Identify which cell holds the provided text, then report its (x, y) central coordinate. 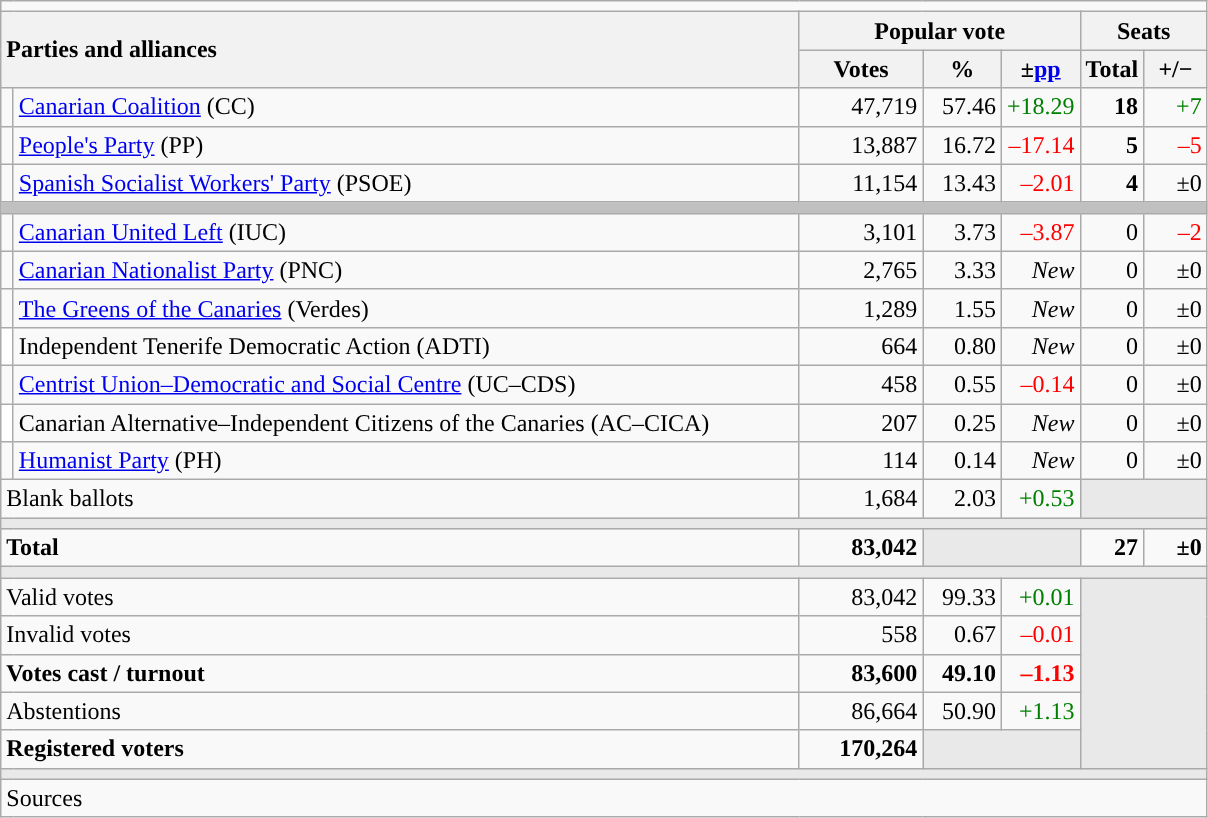
Invalid votes (400, 635)
0.67 (962, 635)
Canarian Alternative–Independent Citizens of the Canaries (AC–CICA) (406, 423)
2,765 (861, 270)
+7 (1176, 107)
+/− (1176, 69)
Independent Tenerife Democratic Action (ADTI) (406, 346)
11,154 (861, 183)
Seats (1144, 31)
3.33 (962, 270)
86,664 (861, 711)
+0.53 (1040, 499)
13,887 (861, 145)
Canarian Nationalist Party (PNC) (406, 270)
50.90 (962, 711)
83,600 (861, 673)
16.72 (962, 145)
–0.14 (1040, 384)
–3.87 (1040, 232)
+0.01 (1040, 597)
0.80 (962, 346)
Sources (604, 798)
27 (1112, 548)
4 (1112, 183)
57.46 (962, 107)
3.73 (962, 232)
Humanist Party (PH) (406, 461)
–0.01 (1040, 635)
Spanish Socialist Workers' Party (PSOE) (406, 183)
558 (861, 635)
0.55 (962, 384)
People's Party (PP) (406, 145)
114 (861, 461)
Parties and alliances (400, 50)
% (962, 69)
1,684 (861, 499)
1.55 (962, 308)
Registered voters (400, 749)
+18.29 (1040, 107)
Canarian United Left (IUC) (406, 232)
458 (861, 384)
170,264 (861, 749)
207 (861, 423)
Popular vote (940, 31)
–2 (1176, 232)
Valid votes (400, 597)
Blank ballots (400, 499)
Votes cast / turnout (400, 673)
Abstentions (400, 711)
1,289 (861, 308)
The Greens of the Canaries (Verdes) (406, 308)
664 (861, 346)
–17.14 (1040, 145)
2.03 (962, 499)
3,101 (861, 232)
47,719 (861, 107)
–1.13 (1040, 673)
0.25 (962, 423)
18 (1112, 107)
±pp (1040, 69)
Canarian Coalition (CC) (406, 107)
+1.13 (1040, 711)
–5 (1176, 145)
49.10 (962, 673)
–2.01 (1040, 183)
13.43 (962, 183)
5 (1112, 145)
Votes (861, 69)
0.14 (962, 461)
Centrist Union–Democratic and Social Centre (UC–CDS) (406, 384)
99.33 (962, 597)
